Return (x, y) of the center of cell containing provided text 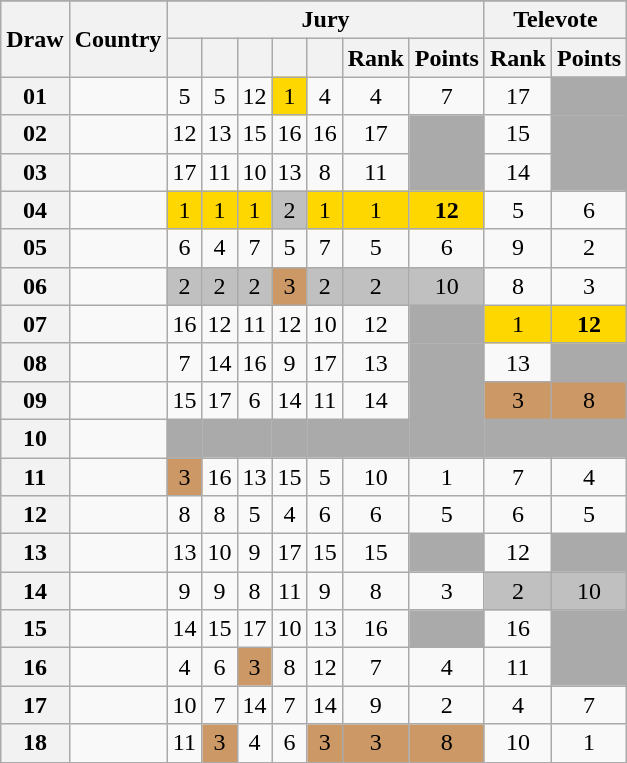
04 (35, 210)
18 (35, 743)
09 (35, 400)
08 (35, 362)
03 (35, 172)
Country (118, 39)
Draw (35, 39)
Televote (555, 20)
06 (35, 286)
05 (35, 248)
01 (35, 96)
07 (35, 324)
02 (35, 134)
Jury (326, 20)
